Detect which cell encompasses the target text, then output its (x, y) center coordinate. 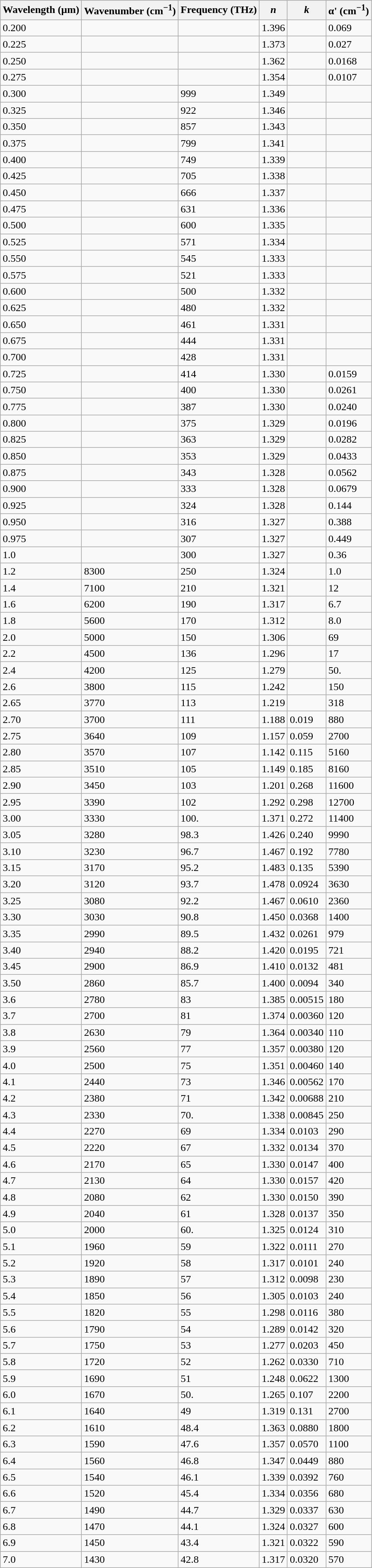
5.5 (41, 1312)
0.0098 (306, 1279)
3450 (130, 785)
45.4 (219, 1494)
0.325 (41, 110)
2860 (130, 983)
59 (219, 1247)
44.7 (219, 1510)
481 (349, 967)
103 (219, 785)
324 (219, 505)
666 (219, 193)
46.8 (219, 1461)
48.4 (219, 1428)
2.65 (41, 703)
631 (219, 209)
8160 (349, 769)
7.0 (41, 1559)
0.350 (41, 127)
2.0 (41, 637)
380 (349, 1312)
5000 (130, 637)
1.8 (41, 621)
2940 (130, 950)
799 (219, 143)
1.341 (273, 143)
3.25 (41, 901)
3080 (130, 901)
749 (219, 160)
0.0196 (349, 423)
1.298 (273, 1312)
0.0622 (306, 1378)
3.35 (41, 934)
1.432 (273, 934)
0.550 (41, 258)
0.0195 (306, 950)
0.0449 (306, 1461)
3.30 (41, 917)
0.0094 (306, 983)
65 (219, 1164)
12700 (349, 802)
71 (219, 1098)
3570 (130, 752)
1.142 (273, 752)
95.2 (219, 868)
9990 (349, 835)
2040 (130, 1214)
1890 (130, 1279)
0.115 (306, 752)
k (306, 10)
3.00 (41, 818)
0.019 (306, 720)
4.6 (41, 1164)
0.00688 (306, 1098)
0.600 (41, 291)
1.157 (273, 736)
0.0368 (306, 917)
0.250 (41, 61)
0.0124 (306, 1230)
3030 (130, 917)
3390 (130, 802)
89.5 (219, 934)
0.825 (41, 440)
1920 (130, 1263)
1670 (130, 1394)
1.362 (273, 61)
1610 (130, 1428)
1.385 (273, 999)
0.750 (41, 390)
0.225 (41, 44)
0.275 (41, 77)
5390 (349, 868)
0.800 (41, 423)
73 (219, 1082)
60. (219, 1230)
1.306 (273, 637)
5.8 (41, 1362)
316 (219, 522)
307 (219, 538)
0.0159 (349, 374)
1960 (130, 1247)
6.0 (41, 1394)
0.0137 (306, 1214)
4.9 (41, 1214)
44.1 (219, 1526)
1.289 (273, 1329)
85.7 (219, 983)
88.2 (219, 950)
4.4 (41, 1131)
52 (219, 1362)
79 (219, 1032)
107 (219, 752)
5.0 (41, 1230)
2.70 (41, 720)
2330 (130, 1115)
8300 (130, 571)
1.188 (273, 720)
3.9 (41, 1049)
3170 (130, 868)
6.9 (41, 1543)
n (273, 10)
0.0327 (306, 1526)
320 (349, 1329)
1.371 (273, 818)
0.131 (306, 1411)
630 (349, 1510)
3630 (349, 884)
0.00562 (306, 1082)
1690 (130, 1378)
721 (349, 950)
0.300 (41, 94)
428 (219, 357)
3510 (130, 769)
1.219 (273, 703)
0.0392 (306, 1477)
0.144 (349, 505)
353 (219, 456)
6.6 (41, 1494)
0.0157 (306, 1181)
1.478 (273, 884)
0.975 (41, 538)
0.0322 (306, 1543)
0.0570 (306, 1444)
5.4 (41, 1296)
1470 (130, 1526)
Wavenumber (cm−1) (130, 10)
6.2 (41, 1428)
3.7 (41, 1016)
0.240 (306, 835)
2780 (130, 999)
2130 (130, 1181)
1.279 (273, 670)
4200 (130, 670)
6.5 (41, 1477)
2.2 (41, 654)
0.900 (41, 489)
0.00360 (306, 1016)
1.262 (273, 1362)
0.0337 (306, 1510)
1.351 (273, 1065)
11400 (349, 818)
375 (219, 423)
3770 (130, 703)
1.364 (273, 1032)
55 (219, 1312)
0.268 (306, 785)
105 (219, 769)
1.319 (273, 1411)
1850 (130, 1296)
570 (349, 1559)
3120 (130, 884)
6.1 (41, 1411)
1520 (130, 1494)
0.500 (41, 225)
6.3 (41, 1444)
3800 (130, 687)
Frequency (THz) (219, 10)
93.7 (219, 884)
3.40 (41, 950)
0.0240 (349, 407)
3.50 (41, 983)
1.336 (273, 209)
140 (349, 1065)
0.625 (41, 308)
1430 (130, 1559)
0.925 (41, 505)
Wavelength (μm) (41, 10)
1.342 (273, 1098)
480 (219, 308)
1540 (130, 1477)
1800 (349, 1428)
444 (219, 341)
98.3 (219, 835)
2200 (349, 1394)
680 (349, 1494)
1400 (349, 917)
2560 (130, 1049)
58 (219, 1263)
0.0282 (349, 440)
1.335 (273, 225)
180 (349, 999)
1.426 (273, 835)
0.0134 (306, 1148)
0.0132 (306, 967)
0.36 (349, 555)
1590 (130, 1444)
0.272 (306, 818)
α' (cm−1) (349, 10)
414 (219, 374)
90.8 (219, 917)
2440 (130, 1082)
0.775 (41, 407)
46.1 (219, 1477)
4.5 (41, 1148)
1.201 (273, 785)
6200 (130, 604)
0.135 (306, 868)
12 (349, 588)
3.05 (41, 835)
2630 (130, 1032)
4500 (130, 654)
230 (349, 1279)
1720 (130, 1362)
61 (219, 1214)
1.265 (273, 1394)
3280 (130, 835)
92.2 (219, 901)
545 (219, 258)
0.00845 (306, 1115)
760 (349, 1477)
0.0610 (306, 901)
42.8 (219, 1559)
1.354 (273, 77)
0.0101 (306, 1263)
109 (219, 736)
3.15 (41, 868)
0.0880 (306, 1428)
7780 (349, 851)
2.95 (41, 802)
1.410 (273, 967)
0.069 (349, 28)
2.85 (41, 769)
333 (219, 489)
3.20 (41, 884)
96.7 (219, 851)
0.192 (306, 851)
710 (349, 1362)
67 (219, 1148)
4.1 (41, 1082)
3640 (130, 736)
1.6 (41, 604)
102 (219, 802)
0.0147 (306, 1164)
1.373 (273, 44)
1750 (130, 1345)
1.277 (273, 1345)
0.0142 (306, 1329)
2.90 (41, 785)
1640 (130, 1411)
0.0116 (306, 1312)
571 (219, 242)
110 (349, 1032)
6.4 (41, 1461)
0.0203 (306, 1345)
922 (219, 110)
0.00515 (306, 999)
5160 (349, 752)
1.483 (273, 868)
340 (349, 983)
75 (219, 1065)
0.700 (41, 357)
461 (219, 324)
57 (219, 1279)
6.8 (41, 1526)
1.363 (273, 1428)
3.8 (41, 1032)
7100 (130, 588)
0.027 (349, 44)
270 (349, 1247)
0.725 (41, 374)
999 (219, 94)
125 (219, 670)
2380 (130, 1098)
1.248 (273, 1378)
3230 (130, 851)
5600 (130, 621)
0.0924 (306, 884)
1.420 (273, 950)
343 (219, 472)
2220 (130, 1148)
64 (219, 1181)
0.525 (41, 242)
0.875 (41, 472)
0.450 (41, 193)
2500 (130, 1065)
1.450 (273, 917)
5.2 (41, 1263)
43.4 (219, 1543)
1100 (349, 1444)
1.374 (273, 1016)
1.343 (273, 127)
3.45 (41, 967)
2900 (130, 967)
1.2 (41, 571)
370 (349, 1148)
83 (219, 999)
1450 (130, 1543)
1490 (130, 1510)
11600 (349, 785)
318 (349, 703)
0.0320 (306, 1559)
300 (219, 555)
1.296 (273, 654)
62 (219, 1197)
8.0 (349, 621)
0.475 (41, 209)
0.0330 (306, 1362)
115 (219, 687)
1820 (130, 1312)
1.349 (273, 94)
70. (219, 1115)
113 (219, 703)
0.850 (41, 456)
54 (219, 1329)
420 (349, 1181)
0.298 (306, 802)
1.325 (273, 1230)
0.185 (306, 769)
56 (219, 1296)
1.4 (41, 588)
0.059 (306, 736)
0.449 (349, 538)
521 (219, 275)
1.347 (273, 1461)
3700 (130, 720)
86.9 (219, 967)
77 (219, 1049)
390 (349, 1197)
4.8 (41, 1197)
3330 (130, 818)
2080 (130, 1197)
0.0150 (306, 1197)
1.322 (273, 1247)
5.6 (41, 1329)
387 (219, 407)
190 (219, 604)
3.10 (41, 851)
2270 (130, 1131)
450 (349, 1345)
111 (219, 720)
310 (349, 1230)
1300 (349, 1378)
0.0679 (349, 489)
5.7 (41, 1345)
1.292 (273, 802)
100. (219, 818)
81 (219, 1016)
49 (219, 1411)
0.575 (41, 275)
17 (349, 654)
0.0562 (349, 472)
5.3 (41, 1279)
0.950 (41, 522)
2000 (130, 1230)
0.0111 (306, 1247)
705 (219, 176)
1.242 (273, 687)
0.0107 (349, 77)
0.0356 (306, 1494)
500 (219, 291)
0.00380 (306, 1049)
0.0168 (349, 61)
1790 (130, 1329)
2360 (349, 901)
47.6 (219, 1444)
1.400 (273, 983)
979 (349, 934)
1.337 (273, 193)
2.80 (41, 752)
3.6 (41, 999)
0.200 (41, 28)
0.400 (41, 160)
51 (219, 1378)
4.7 (41, 1181)
4.3 (41, 1115)
5.1 (41, 1247)
363 (219, 440)
0.675 (41, 341)
2990 (130, 934)
0.425 (41, 176)
290 (349, 1131)
136 (219, 654)
0.0433 (349, 456)
0.00460 (306, 1065)
350 (349, 1214)
2.75 (41, 736)
0.388 (349, 522)
0.375 (41, 143)
1.149 (273, 769)
0.00340 (306, 1032)
1560 (130, 1461)
590 (349, 1543)
2.6 (41, 687)
1.305 (273, 1296)
2170 (130, 1164)
5.9 (41, 1378)
0.650 (41, 324)
0.107 (306, 1394)
1.396 (273, 28)
4.0 (41, 1065)
857 (219, 127)
4.2 (41, 1098)
53 (219, 1345)
2.4 (41, 670)
